For the text-containing cell, return its midpoint in (X, Y) coordinate format. 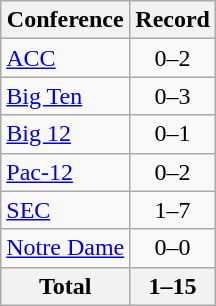
1–7 (173, 210)
Conference (66, 20)
1–15 (173, 286)
Record (173, 20)
Total (66, 286)
SEC (66, 210)
ACC (66, 58)
Notre Dame (66, 248)
0–3 (173, 96)
0–0 (173, 248)
Big Ten (66, 96)
Big 12 (66, 134)
0–1 (173, 134)
Pac-12 (66, 172)
